Extract the (x, y) coordinate from the center of the cell holding the provided text.  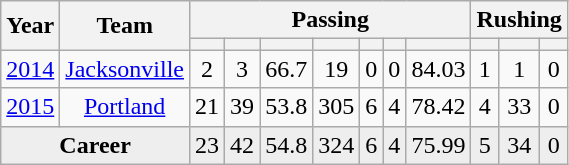
33 (519, 107)
Portland (125, 107)
Year (30, 26)
66.7 (286, 69)
75.99 (438, 145)
305 (336, 107)
3 (242, 69)
54.8 (286, 145)
5 (484, 145)
42 (242, 145)
2014 (30, 69)
Jacksonville (125, 69)
39 (242, 107)
324 (336, 145)
53.8 (286, 107)
23 (208, 145)
Rushing (519, 20)
19 (336, 69)
Team (125, 26)
78.42 (438, 107)
Passing (330, 20)
84.03 (438, 69)
2 (208, 69)
34 (519, 145)
21 (208, 107)
2015 (30, 107)
Career (96, 145)
